Scan for the cell matching the given text and deliver its (X, Y) coordinate at center. 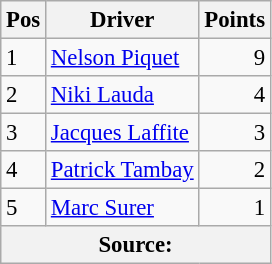
Source: (136, 245)
Marc Surer (122, 208)
Jacques Laffite (122, 133)
Nelson Piquet (122, 58)
Pos (24, 20)
Points (234, 20)
5 (24, 208)
Patrick Tambay (122, 170)
Driver (122, 20)
Niki Lauda (122, 95)
9 (234, 58)
